Pinpoint the cell where the given text exists, returning its [x, y] midpoint coordinate. 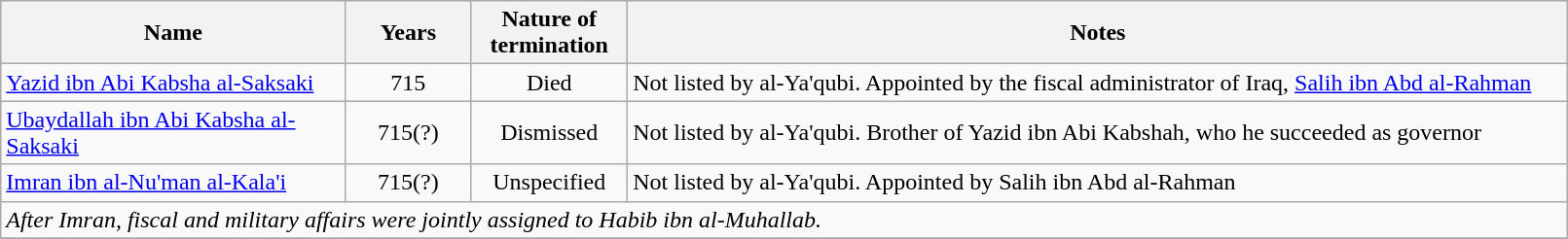
Died [549, 83]
Not listed by al-Ya'qubi. Appointed by Salih ibn Abd al-Rahman [1098, 183]
Not listed by al-Ya'qubi. Brother of Yazid ibn Abi Kabshah, who he succeeded as governor [1098, 132]
Years [409, 33]
Dismissed [549, 132]
Not listed by al-Ya'qubi. Appointed by the fiscal administrator of Iraq, Salih ibn Abd al-Rahman [1098, 83]
Notes [1098, 33]
Nature oftermination [549, 33]
After Imran, fiscal and military affairs were jointly assigned to Habib ibn al-Muhallab. [784, 220]
715 [409, 83]
Yazid ibn Abi Kabsha al-Saksaki [173, 83]
Ubaydallah ibn Abi Kabsha al-Saksaki [173, 132]
Name [173, 33]
Imran ibn al-Nu'man al-Kala'i [173, 183]
Unspecified [549, 183]
